Pinpoint the cell where the given text exists, returning its (X, Y) midpoint coordinate. 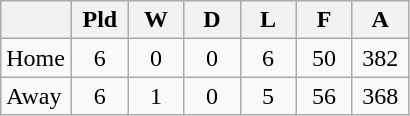
Home (36, 58)
Away (36, 96)
D (212, 20)
F (324, 20)
A (380, 20)
W (156, 20)
50 (324, 58)
L (268, 20)
1 (156, 96)
56 (324, 96)
5 (268, 96)
382 (380, 58)
368 (380, 96)
Pld (100, 20)
